Provide the (X, Y) coordinate of the cell's center where the given text is located.  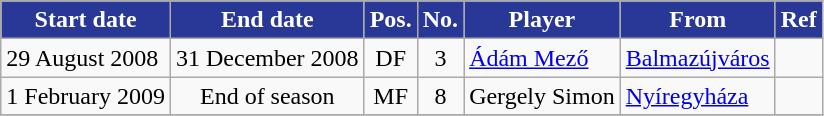
8 (440, 96)
From (698, 20)
End date (267, 20)
Nyíregyháza (698, 96)
29 August 2008 (86, 58)
Ádám Mező (542, 58)
Ref (798, 20)
Player (542, 20)
3 (440, 58)
1 February 2009 (86, 96)
Balmazújváros (698, 58)
Pos. (390, 20)
DF (390, 58)
No. (440, 20)
Start date (86, 20)
End of season (267, 96)
31 December 2008 (267, 58)
MF (390, 96)
Gergely Simon (542, 96)
